Search for the cell housing the specified text and yield its (X, Y) center coordinate. 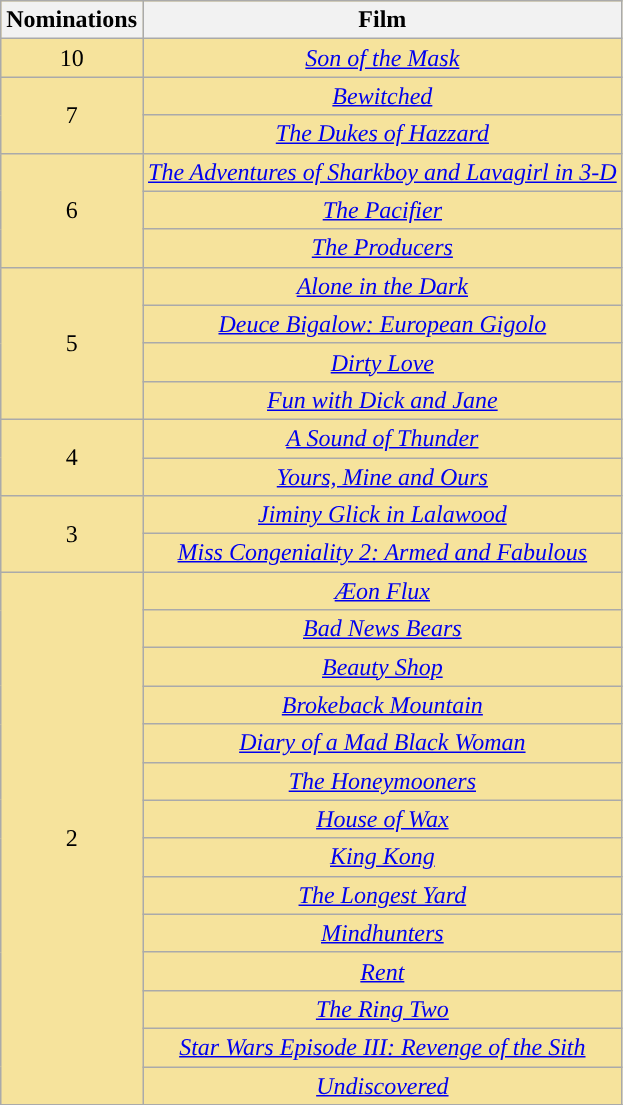
The Longest Yard (382, 895)
Deuce Bigalow: European Gigolo (382, 324)
Undiscovered (382, 1085)
The Ring Two (382, 1009)
Æon Flux (382, 591)
King Kong (382, 857)
5 (72, 343)
2 (72, 838)
4 (72, 457)
Dirty Love (382, 362)
Film (382, 20)
The Dukes of Hazzard (382, 134)
6 (72, 210)
Beauty Shop (382, 667)
Bad News Bears (382, 629)
Mindhunters (382, 933)
Star Wars Episode III: Revenge of the Sith (382, 1047)
Yours, Mine and Ours (382, 477)
Fun with Dick and Jane (382, 400)
Alone in the Dark (382, 286)
10 (72, 58)
Brokeback Mountain (382, 705)
Bewitched (382, 96)
The Pacifier (382, 210)
The Adventures of Sharkboy and Lavagirl in 3-D (382, 172)
7 (72, 115)
Nominations (72, 20)
Jiminy Glick in Lalawood (382, 515)
House of Wax (382, 819)
A Sound of Thunder (382, 438)
3 (72, 534)
Rent (382, 971)
Diary of a Mad Black Woman (382, 743)
Miss Congeniality 2: Armed and Fabulous (382, 553)
Son of the Mask (382, 58)
The Honeymooners (382, 781)
The Producers (382, 248)
